Search for the cell housing the specified text and yield its (x, y) center coordinate. 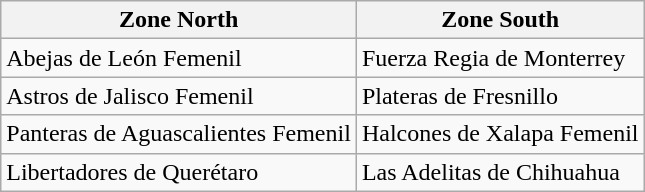
Las Adelitas de Chihuahua (500, 172)
Astros de Jalisco Femenil (179, 96)
Panteras de Aguascalientes Femenil (179, 134)
Halcones de Xalapa Femenil (500, 134)
Abejas de León Femenil (179, 58)
Libertadores de Querétaro (179, 172)
Zone South (500, 20)
Plateras de Fresnillo (500, 96)
Fuerza Regia de Monterrey (500, 58)
Zone North (179, 20)
